From the cell containing the given text, extract its center point as [X, Y] coordinate. 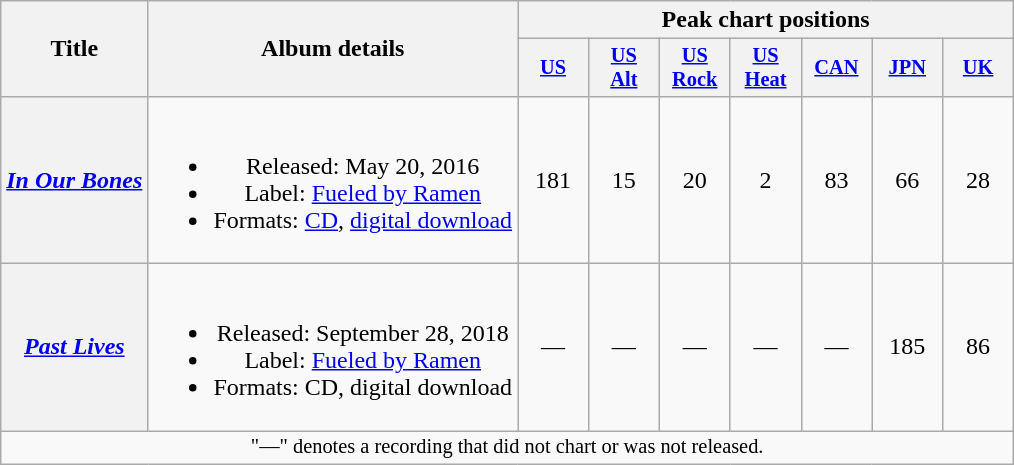
185 [908, 348]
86 [978, 348]
In Our Bones [74, 180]
Past Lives [74, 348]
USRock [694, 68]
"—" denotes a recording that did not chart or was not released. [508, 448]
20 [694, 180]
CAN [836, 68]
USAlt [624, 68]
UK [978, 68]
66 [908, 180]
US [554, 68]
2 [766, 180]
181 [554, 180]
28 [978, 180]
Peak chart positions [766, 20]
Title [74, 49]
Released: September 28, 2018Label: Fueled by RamenFormats: CD, digital download [333, 348]
JPN [908, 68]
Album details [333, 49]
Released: May 20, 2016Label: Fueled by RamenFormats: CD, digital download [333, 180]
USHeat [766, 68]
83 [836, 180]
15 [624, 180]
